Search for the cell housing the specified text and yield its (X, Y) center coordinate. 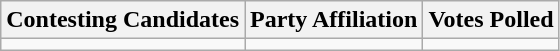
Party Affiliation (334, 20)
Contesting Candidates (123, 20)
Votes Polled (491, 20)
